Identify which cell holds the provided text, then report its [X, Y] central coordinate. 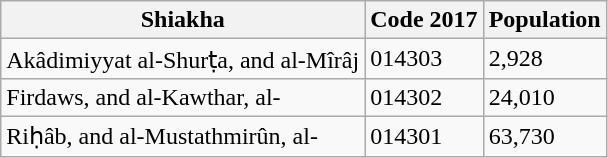
014303 [424, 59]
Akâdimiyyat al-Shurṭa, and al-Mîrâj [183, 59]
Riḥâb, and al-Mustathmirûn, al- [183, 136]
Population [544, 20]
014302 [424, 97]
Code 2017 [424, 20]
Shiakha [183, 20]
2,928 [544, 59]
014301 [424, 136]
Firdaws, and al-Kawthar, al- [183, 97]
63,730 [544, 136]
24,010 [544, 97]
